Identify which cell holds the provided text, then report its (x, y) central coordinate. 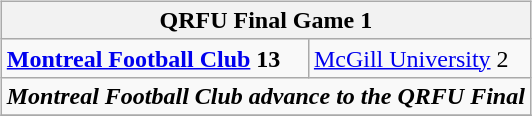
Montreal Football Club 13 (154, 58)
McGill University 2 (419, 58)
Montreal Football Club advance to the QRFU Final (266, 96)
QRFU Final Game 1 (266, 20)
